Capture the cell that displays the provided text and extract its [x, y] central coordinate. 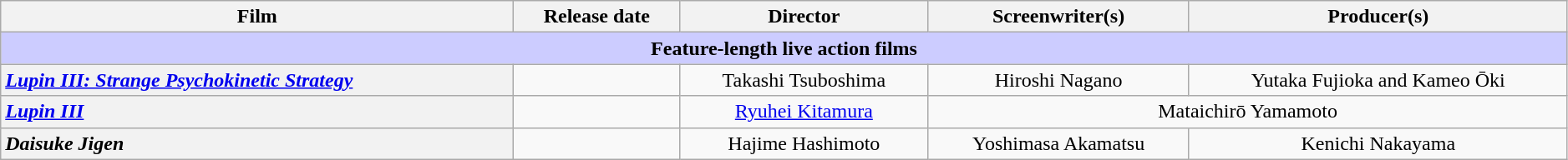
Screenwriter(s) [1058, 17]
Lupin III [257, 112]
Lupin III: Strange Psychokinetic Strategy [257, 80]
Ryuhei Kitamura [804, 112]
Mataichirō Yamamoto [1248, 112]
Director [804, 17]
Hiroshi Nagano [1058, 80]
Takashi Tsuboshima [804, 80]
Daisuke Jigen [257, 143]
Kenichi Nakayama [1378, 143]
Yutaka Fujioka and Kameo Ōki [1378, 80]
Feature-length live action films [784, 48]
Hajime Hashimoto [804, 143]
Release date [596, 17]
Film [257, 17]
Yoshimasa Akamatsu [1058, 143]
Producer(s) [1378, 17]
